From the cell containing the given text, extract its center point as (X, Y) coordinate. 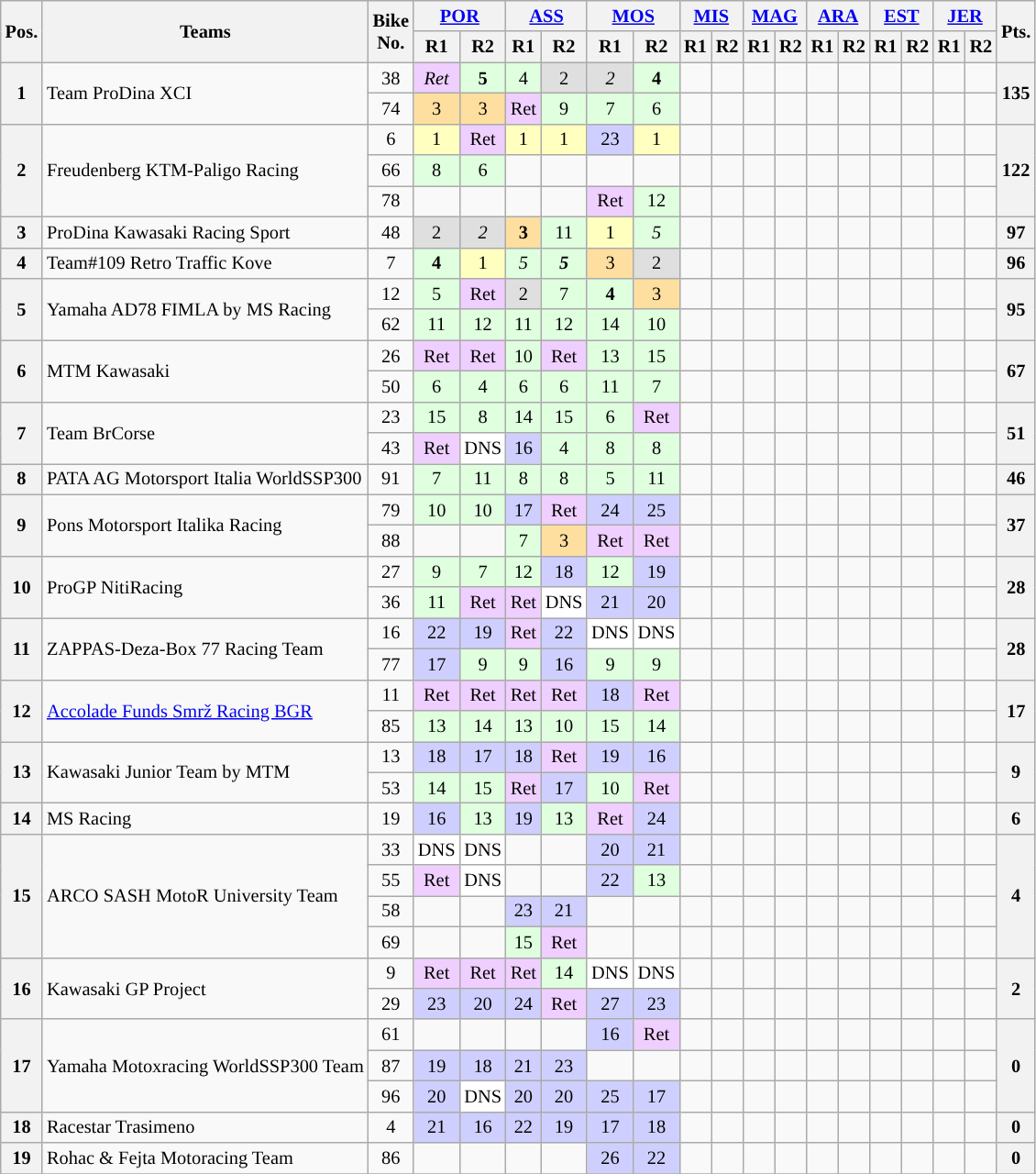
43 (391, 449)
38 (391, 78)
ProGP NitiRacing (205, 587)
51 (1016, 433)
MIS (711, 16)
48 (391, 232)
Freudenberg KTM-Paligo Racing (205, 171)
95 (1016, 308)
POR (460, 16)
Yamaha AD78 FIMLA by MS Racing (205, 308)
85 (391, 725)
ASS (546, 16)
ProDina Kawasaki Racing Sport (205, 232)
Accolade Funds Smrž Racing BGR (205, 710)
37 (1016, 525)
86 (391, 1158)
Team BrCorse (205, 433)
55 (391, 880)
29 (391, 1003)
53 (391, 788)
77 (391, 664)
JER (964, 16)
Pons Motorsport Italika Racing (205, 525)
MAG (774, 16)
66 (391, 171)
PATA AG Motorsport Italia WorldSSP300 (205, 479)
Pos. (22, 31)
Team#109 Retro Traffic Kove (205, 263)
36 (391, 603)
Pts. (1016, 31)
61 (391, 1035)
91 (391, 479)
Racestar Trasimeno (205, 1127)
Kawasaki Junior Team by MTM (205, 772)
67 (1016, 371)
58 (391, 911)
69 (391, 942)
ZAPPAS-Deza-Box 77 Racing Team (205, 648)
78 (391, 201)
EST (902, 16)
79 (391, 510)
122 (1016, 171)
Rohac & Fejta Motoracing Team (205, 1158)
135 (1016, 94)
Team ProDina XCI (205, 94)
Yamaha Motoxracing WorldSSP300 Team (205, 1066)
MTM Kawasaki (205, 371)
46 (1016, 479)
BikeNo. (391, 31)
62 (391, 325)
33 (391, 849)
50 (391, 386)
87 (391, 1066)
Kawasaki GP Project (205, 989)
88 (391, 540)
Teams (205, 31)
97 (1016, 232)
ARCO SASH MotoR University Team (205, 895)
MS Racing (205, 818)
74 (391, 108)
ARA (838, 16)
MOS (633, 16)
